Detect which cell encompasses the target text, then output its [X, Y] center coordinate. 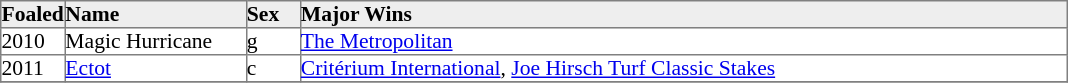
2010 [33, 42]
Name [156, 14]
Foaled [33, 14]
Critérium International, Joe Hirsch Turf Classic Stakes [683, 68]
c [273, 68]
Major Wins [683, 14]
Sex [273, 14]
g [273, 42]
Ectot [156, 68]
Magic Hurricane [156, 42]
The Metropolitan [683, 42]
2011 [33, 68]
